Provide the [x, y] coordinate of the cell's center where the given text is located.  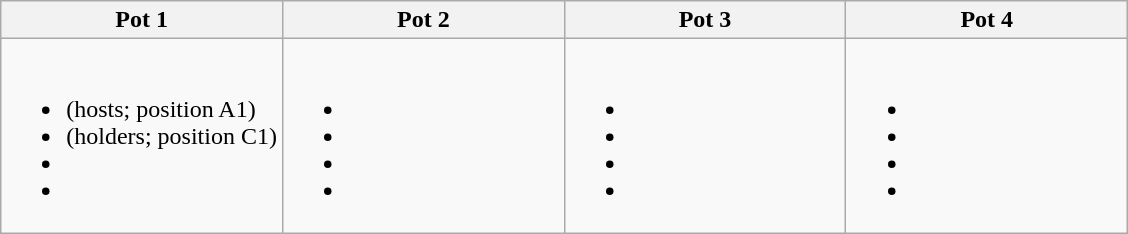
Pot 2 [423, 20]
(hosts; position A1) (holders; position C1) [142, 136]
Pot 1 [142, 20]
Pot 3 [705, 20]
Pot 4 [987, 20]
